Output the [X, Y] coordinate of the center of the cell containing the given text.  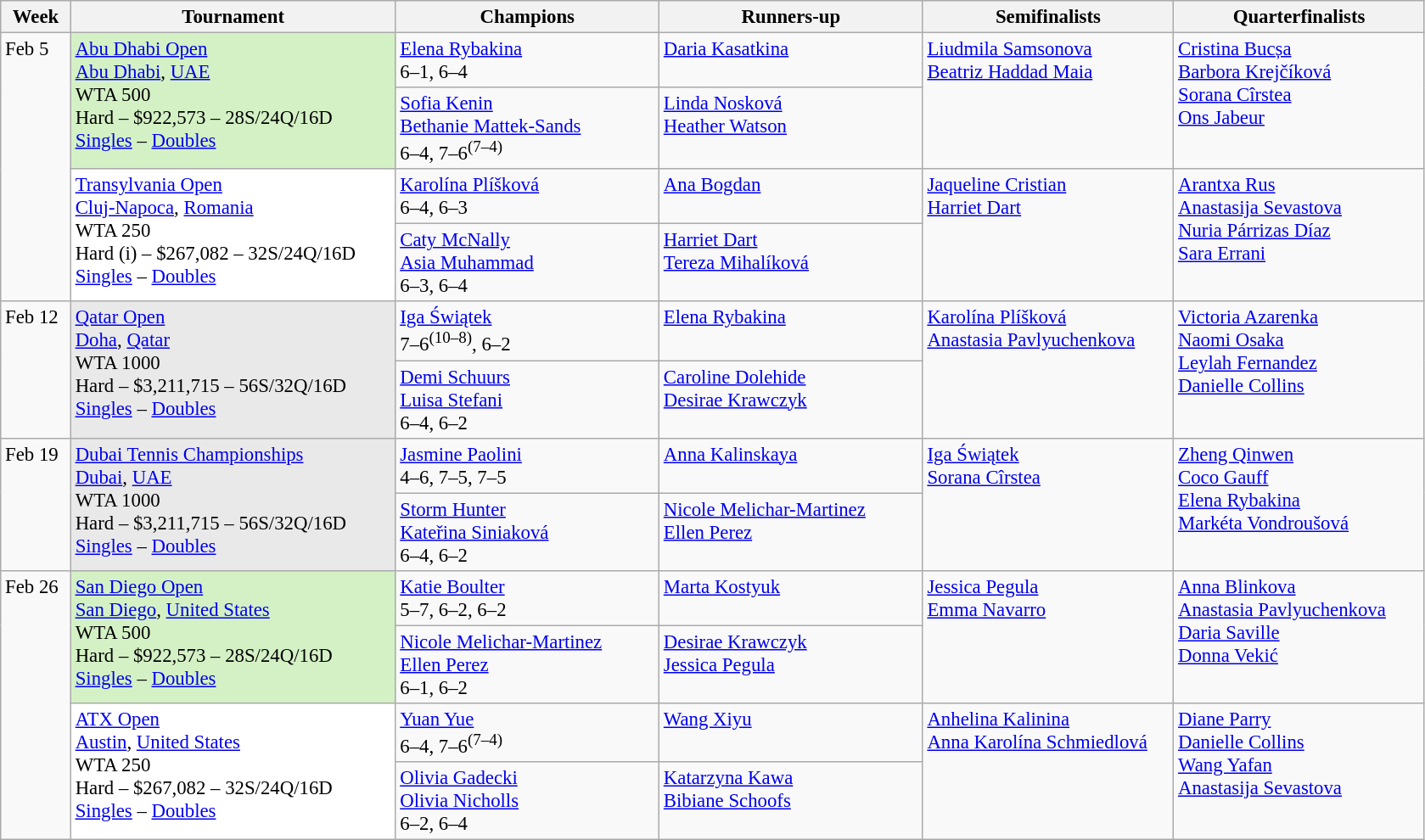
Jasmine Paolini 4–6, 7–5, 7–5 [528, 465]
Dubai Tennis Championships Dubai, UAE WTA 1000 Hard – $3,211,715 – 56S/32Q/16D Singles – Doubles [233, 504]
Desirae Krawczyk Jessica Pegula [791, 664]
Victoria Azarenka Naomi Osaka Leylah Fernandez Danielle Collins [1299, 370]
Karolína Plíšková Anastasia Pavlyuchenkova [1048, 370]
Harriet Dart Tereza Mihalíková [791, 263]
Jaqueline Cristian Harriet Dart [1048, 235]
Iga Świątek 7–6(10–8), 6–2 [528, 331]
Diane Parry Danielle Collins Wang Yafan Anastasija Sevastova [1299, 772]
Cristina Bucșa Barbora Krejčíková Sorana Cîrstea Ons Jabeur [1299, 102]
Anna Kalinskaya [791, 465]
Feb 12 [36, 370]
Quarterfinalists [1299, 17]
Katarzyna Kawa Bibiane Schoofs [791, 801]
Sofia Kenin Bethanie Mattek-Sands 6–4, 7–6(7–4) [528, 128]
Zheng Qinwen Coco Gauff Elena Rybakina Markéta Vondroušová [1299, 504]
Nicole Melichar-Martinez Ellen Perez 6–1, 6–2 [528, 664]
Ana Bogdan [791, 197]
Anhelina Kalinina Anna Karolína Schmiedlová [1048, 772]
Demi Schuurs Luisa Stefani 6–4, 6–2 [528, 400]
Nicole Melichar-Martinez Ellen Perez [791, 532]
Tournament [233, 17]
Karolína Plíšková 6–4, 6–3 [528, 197]
Daria Kasatkina [791, 61]
Transylvania Open Cluj-Napoca, Romania WTA 250 Hard (i) – $267,082 – 32S/24Q/16D Singles – Doubles [233, 235]
Abu Dhabi Open Abu Dhabi, UAE WTA 500 Hard – $922,573 – 28S/24Q/16D Singles – Doubles [233, 102]
Feb 5 [36, 168]
Storm Hunter Kateřina Siniaková 6–4, 6–2 [528, 532]
Feb 19 [36, 504]
Champions [528, 17]
Arantxa Rus Anastasija Sevastova Nuria Párrizas Díaz Sara Errani [1299, 235]
ATX Open Austin, United States WTA 250 Hard – $267,082 – 32S/24Q/16D Singles – Doubles [233, 772]
Olivia Gadecki Olivia Nicholls 6–2, 6–4 [528, 801]
Caty McNally Asia Muhammad 6–3, 6–4 [528, 263]
Runners-up [791, 17]
Semifinalists [1048, 17]
Week [36, 17]
Elena Rybakina 6–1, 6–4 [528, 61]
Anna Blinkova Anastasia Pavlyuchenkova Daria Saville Donna Vekić [1299, 636]
Caroline Dolehide Desirae Krawczyk [791, 400]
Feb 26 [36, 704]
Jessica Pegula Emma Navarro [1048, 636]
Qatar Open Doha, Qatar WTA 1000 Hard – $3,211,715 – 56S/32Q/16D Singles – Doubles [233, 370]
Iga Świątek Sorana Cîrstea [1048, 504]
San Diego Open San Diego, United States WTA 500 Hard – $922,573 – 28S/24Q/16D Singles – Doubles [233, 636]
Marta Kostyuk [791, 597]
Wang Xiyu [791, 733]
Linda Nosková Heather Watson [791, 128]
Yuan Yue 6–4, 7–6(7–4) [528, 733]
Liudmila Samsonova Beatriz Haddad Maia [1048, 102]
Katie Boulter 5–7, 6–2, 6–2 [528, 597]
Elena Rybakina [791, 331]
